Extract the [x, y] coordinate from the center of the cell holding the provided text.  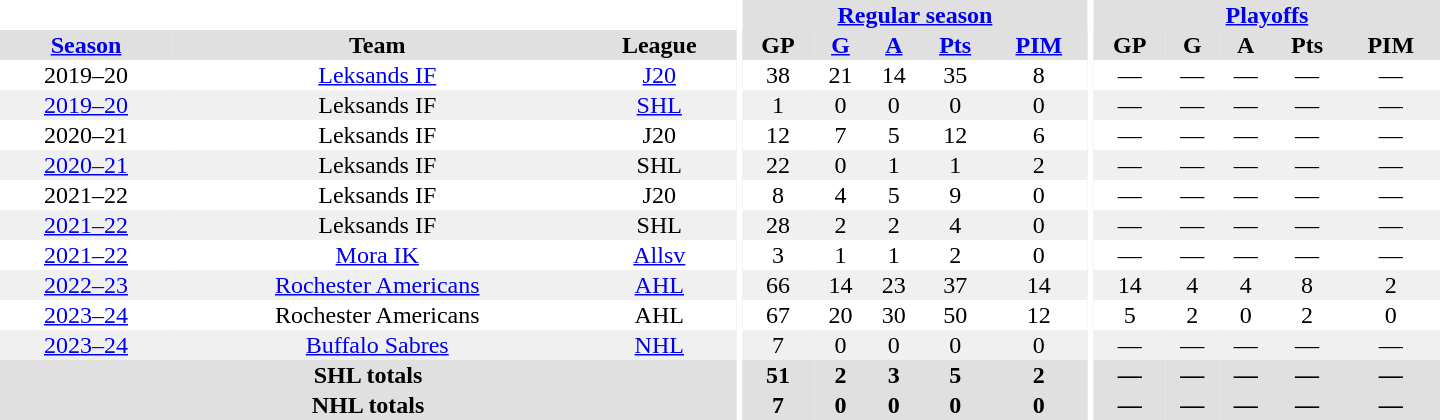
23 [894, 285]
38 [778, 75]
Playoffs [1267, 15]
22 [778, 165]
30 [894, 315]
2022–23 [86, 285]
6 [1039, 135]
Season [86, 45]
21 [840, 75]
Mora IK [378, 255]
51 [778, 375]
35 [956, 75]
28 [778, 225]
League [660, 45]
NHL [660, 345]
9 [956, 195]
67 [778, 315]
NHL totals [368, 405]
66 [778, 285]
SHL totals [368, 375]
20 [840, 315]
Team [378, 45]
Regular season [915, 15]
Allsv [660, 255]
Buffalo Sabres [378, 345]
50 [956, 315]
37 [956, 285]
